Search for the cell housing the specified text and yield its (X, Y) center coordinate. 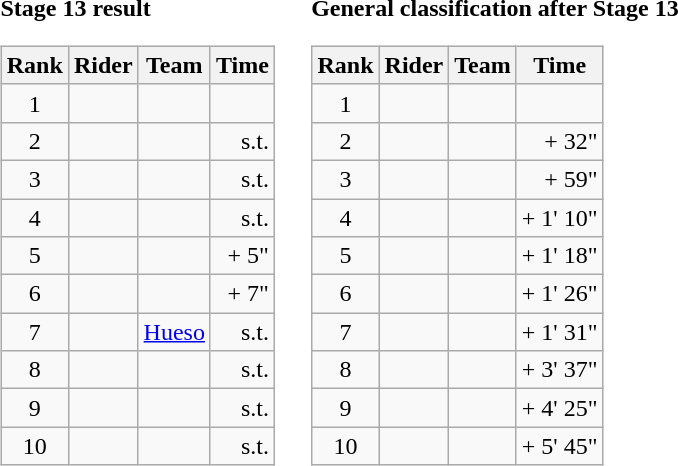
Hueso (174, 332)
+ 59" (560, 179)
+ 1' 31" (560, 332)
+ 7" (242, 294)
+ 1' 18" (560, 256)
+ 3' 37" (560, 370)
+ 5' 45" (560, 446)
+ 4' 25" (560, 408)
+ 5" (242, 256)
+ 32" (560, 141)
+ 1' 26" (560, 294)
+ 1' 10" (560, 217)
